Return the (x, y) coordinate for the center point of the cell that contains the specified text.  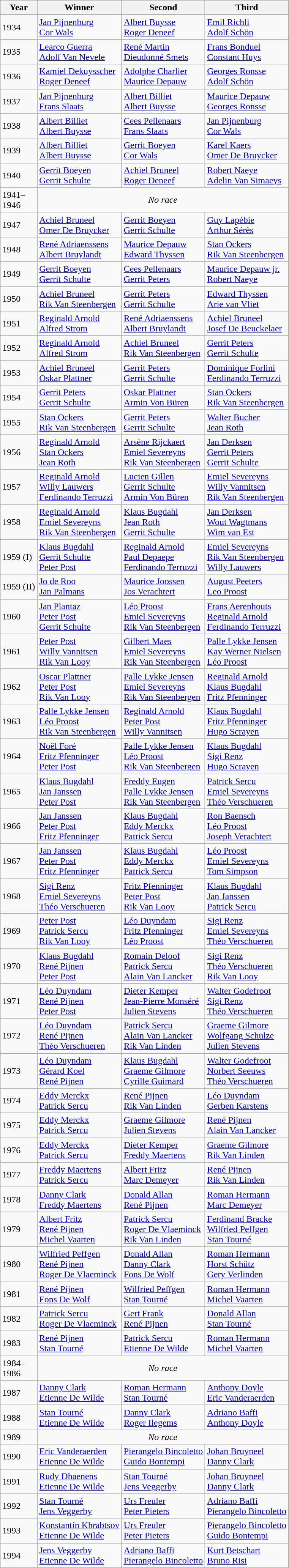
1965 (19, 791)
Léo Duyndam Fritz Pfenninger Léo Proost (163, 931)
Klaus Bugdahl Jan Janssen Peter Post (79, 791)
Klaus Bugdahl Fritz Pfenninger Hugo Scrayen (247, 721)
Adolphe Charlier Maurice Depauw (163, 77)
Klaus Bugdahl René Pijnen Peter Post (79, 966)
Year (19, 8)
1977 (19, 1174)
1951 (19, 323)
Fritz Pfenninger Peter Post Rik Van Looy (163, 896)
1967 (19, 861)
Léo Duyndam René Pijnen Peter Post (79, 1001)
Klaus Bugdahl Jean Roth Gerrit Schulte (163, 522)
Maurice Depauw jr. Robert Naeye (247, 274)
Walter Godefroot Norbert Seeuws Théo Verschueren (247, 1071)
Stan Tourné Etienne De Wilde (79, 1417)
Klaus Bugdahl Gerrit Schulte Peter Post (79, 557)
Eric Vanderaerden Etienne De Wilde (79, 1457)
Jan Derksen Wout Wagtmans Wim van Est (247, 522)
1959 (II) (19, 587)
Roman Hermann Horst Schütz Gery Verlinden (247, 1264)
Roman Hermann Marc Demeyer (247, 1199)
Donald Allan René Pijnen (163, 1199)
Edward Thyssen Arie van Vliet (247, 298)
1975 (19, 1125)
Achiel Bruneel Josef De Beuckelaer (247, 323)
Patrick Sercu Etienne De Wilde (163, 1344)
Maurice Depauw Edward Thyssen (163, 249)
Reginald Arnold Emiel Severeyns Rik Van Steenbergen (79, 522)
Cees Pellenaars Frans Slaats (163, 126)
Albert Fritz Marc Demeyer (163, 1174)
René Pijnen Stan Tourné (79, 1344)
Ron Baensch Léo Proost Joseph Verachtert (247, 826)
Emiel Severeyns Willy Vannitsen Rik Van Steenbergen (247, 487)
René Pijnen Alain Van Lancker (247, 1125)
Léo Proost Emiel Severeyns Tom Simpson (247, 861)
Kurt Betschart Bruno Risi (247, 1555)
Roman Hermann Stan Tourné (163, 1393)
Robert Naeye Adelin Van Simaeys (247, 175)
Achiel Bruneel Oskar Plattner (79, 373)
Graeme Gilmore Wolfgang Schulze Julien Stevens (247, 1036)
1966 (19, 826)
Oskar Plattner Armin Von Büren (163, 398)
Konstantín Khrabtsov Etienne De Wilde (79, 1530)
1964 (19, 756)
1979 (19, 1229)
1937 (19, 101)
Danny Clark Etienne De Wilde (79, 1393)
1957 (19, 487)
Wilfried Peffgen René Pijnen Roger De Vlaeminck (79, 1264)
Third (247, 8)
Reginald Arnold Stan Ockers Jean Roth (79, 452)
1974 (19, 1101)
1990 (19, 1457)
Klaus Bugdahl Jan Janssen Patrick Sercu (247, 896)
Lucien Gillen Gerrit Schulte Armin Von Büren (163, 487)
Rudy Dhaenens Etienne De Wilde (79, 1481)
1987 (19, 1393)
Peter Post Patrick Sercu Rik Van Looy (79, 931)
Dieter Kemper Freddy Maertens (163, 1150)
1952 (19, 348)
Patrick Sercu Emiel Severeyns Théo Verschueren (247, 791)
Georges Ronsse Adolf Schön (247, 77)
Jan Derksen Gerrit Peters Gerrit Schulte (247, 452)
Dieter Kemper Jean-Pierre Monséré Julien Stevens (163, 1001)
1969 (19, 931)
1982 (19, 1319)
René Pijnen Fons De Wolf (79, 1294)
1993 (19, 1530)
1961 (19, 651)
1978 (19, 1199)
Léo Duyndam Gerben Karstens (247, 1101)
Kamiel Dekuysscher Roger Deneef (79, 77)
Klaus Bugdahl Sigi Renz Hugo Scrayen (247, 756)
Emiel Severeyns Rik Van Steenbergen Willy Lauwers (247, 557)
Walter Godefroot Sigi Renz Théo Verschueren (247, 1001)
Palle Lykke Jensen Kay Werner Nielsen Léo Proost (247, 651)
1984–1986 (19, 1368)
1938 (19, 126)
1959 (I) (19, 557)
1983 (19, 1344)
Donald Allan Stan Tourné (247, 1319)
1958 (19, 522)
Donald Allan Danny Clark Fons De Wolf (163, 1264)
Maurice Joossen Jos Verachtert (163, 587)
Ferdinand Bracke Wilfried Peffgen Stan Tourné (247, 1229)
Jan Pijnenburg Frans Slaats (79, 101)
Arsène Rijckaert Emiel Severeyns Rik Van Steenbergen (163, 452)
1935 (19, 52)
Sigi Renz Théo Verschueren Rik Van Looy (247, 966)
1960 (19, 616)
Second (163, 8)
Léo Duyndam Gérard Koel René Pijnen (79, 1071)
Freddy Eugen Palle Lykke Jensen Rik Van Steenbergen (163, 791)
1955 (19, 422)
Albert Fritz René Pijnen Michel Vaarten (79, 1229)
Winner (79, 8)
Patrick Sercu Roger De Vlaeminck (79, 1319)
Maurice Depauw Georges Ronsse (247, 101)
1962 (19, 686)
Reginald Arnold Paul Depaepe Ferdinando Terruzzi (163, 557)
1973 (19, 1071)
Jens Veggerby Etienne De Wilde (79, 1555)
Jo de Roo Jan Palmans (79, 587)
1989 (19, 1437)
Achiel Bruneel Roger Deneef (163, 175)
1936 (19, 77)
1950 (19, 298)
1968 (19, 896)
Romain Deloof Patrick Sercu Alain Van Lancker (163, 966)
Klaus Bugdahl Graeme Gilmore Cyrille Guimard (163, 1071)
Achiel Bruneel Omer De Bruycker (79, 225)
Freddy Maertens Patrick Sercu (79, 1174)
Walter Bucher Jean Roth (247, 422)
Reginald Arnold Klaus Bugdahl Fritz Pfenninger (247, 686)
1980 (19, 1264)
1988 (19, 1417)
1963 (19, 721)
1971 (19, 1001)
Léo Proost Emiel Severeyns Rik Van Steenbergen (163, 616)
Palle Lykke Jensen Emiel Severeyns Rik Van Steenbergen (163, 686)
Oscar Plattner Peter Post Rik Van Looy (79, 686)
Graeme Gilmore Julien Stevens (163, 1125)
Danny Clark Freddy Maertens (79, 1199)
1934 (19, 27)
Gerrit Boeyen Cor Wals (163, 150)
1940 (19, 175)
Patrick Sercu Alain Van Lancker Rik Van Linden (163, 1036)
Cees Pellenaars Gerrit Peters (163, 274)
Patrick Sercu Roger De Vlaeminck Rik Van Linden (163, 1229)
Graeme Gilmore Rik Van Linden (247, 1150)
1981 (19, 1294)
1939 (19, 150)
1970 (19, 966)
Learco Guerra Adolf Van Nevele (79, 52)
1991 (19, 1481)
Jan Plantaz Peter Post Gerrit Schulte (79, 616)
Adriano Baffi Anthony Doyle (247, 1417)
1953 (19, 373)
René Martin Dieudonné Smets (163, 52)
1954 (19, 398)
Wilfried Peffgen Stan Tourné (163, 1294)
1972 (19, 1036)
Danny Clark Roger Ilegems (163, 1417)
1941–1946 (19, 200)
1994 (19, 1555)
Reginald Arnold Peter Post Willy Vannitsen (163, 721)
1992 (19, 1506)
Frans Aerenhouts Reginald Arnold Ferdinando Terruzzi (247, 616)
Noël Foré Fritz Pfenninger Peter Post (79, 756)
Emil Richli Adolf Schön (247, 27)
Albert Buysse Roger Deneef (163, 27)
Gert Frank René Pijnen (163, 1319)
Dominique Forlini Ferdinando Terruzzi (247, 373)
Reginald Arnold Willy Lauwers Ferdinando Terruzzi (79, 487)
1956 (19, 452)
1947 (19, 225)
August Peeters Leo Proost (247, 587)
Guy Lapébie Arthur Sérès (247, 225)
1976 (19, 1150)
Léo Duyndam René Pijnen Théo Verschueren (79, 1036)
1948 (19, 249)
Frans Bonduel Constant Huys (247, 52)
1949 (19, 274)
Gilbert Maes Emiel Severeyns Rik Van Steenbergen (163, 651)
Anthony Doyle Eric Vanderaerden (247, 1393)
Karel Kaers Omer De Bruycker (247, 150)
Peter Post Willy Vannitsen Rik Van Looy (79, 651)
